Locate the cell with the specified text and output its (x, y) center coordinate. 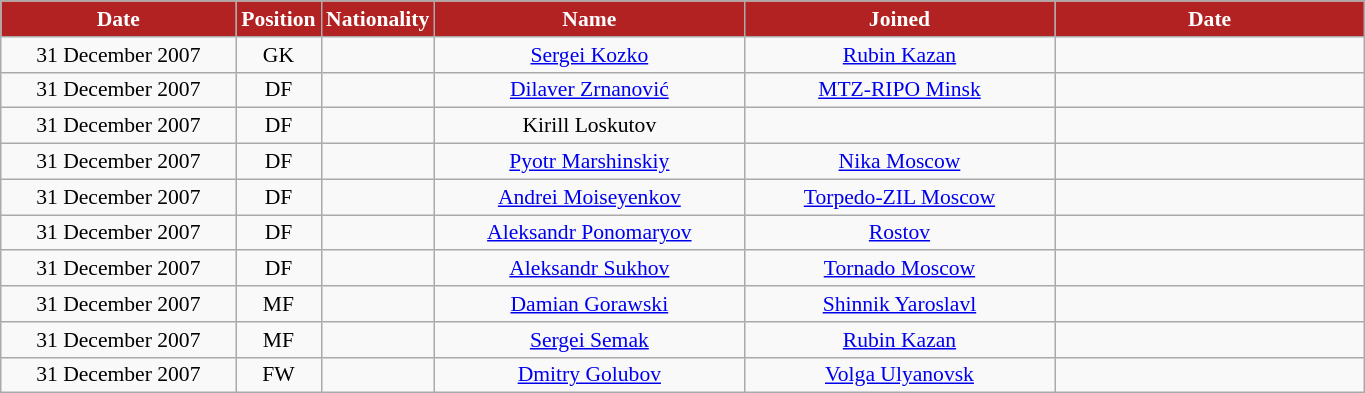
Pyotr Marshinskiy (589, 162)
Damian Gorawski (589, 304)
Nationality (378, 19)
Nika Moscow (899, 162)
GK (278, 55)
Torpedo-ZIL Moscow (899, 197)
Dilaver Zrnanović (589, 90)
MTZ-RIPO Minsk (899, 90)
Andrei Moiseyenkov (589, 197)
Aleksandr Sukhov (589, 269)
Rostov (899, 233)
Sergei Kozko (589, 55)
Shinnik Yaroslavl (899, 304)
Aleksandr Ponomaryov (589, 233)
Dmitry Golubov (589, 375)
Sergei Semak (589, 340)
Tornado Moscow (899, 269)
Position (278, 19)
Kirill Loskutov (589, 126)
Name (589, 19)
Volga Ulyanovsk (899, 375)
FW (278, 375)
Joined (899, 19)
